For the text-containing cell, return its midpoint in [X, Y] coordinate format. 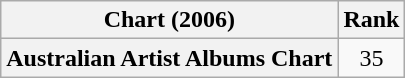
Chart (2006) [170, 20]
Australian Artist Albums Chart [170, 58]
Rank [372, 20]
35 [372, 58]
